Search for the cell housing the specified text and yield its [X, Y] center coordinate. 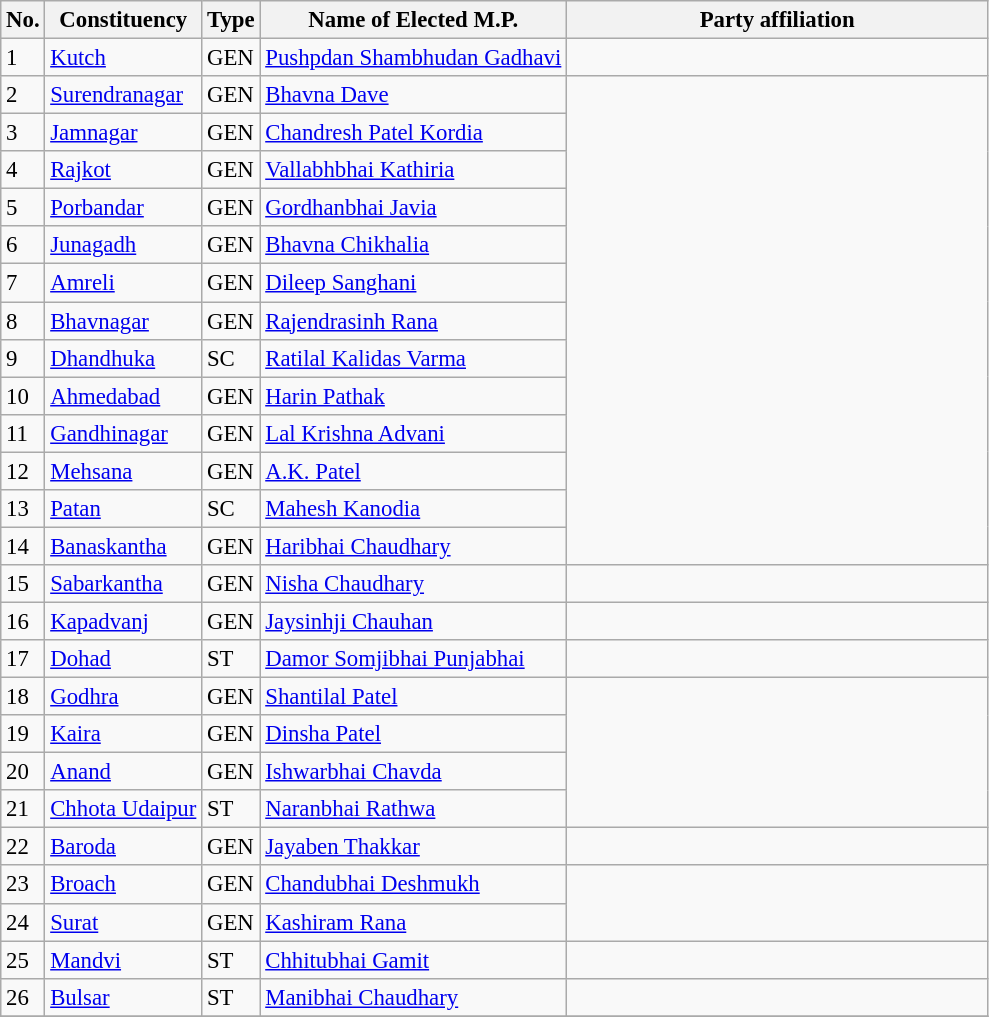
Porbandar [124, 208]
26 [23, 997]
24 [23, 922]
Junagadh [124, 245]
Naranbhai Rathwa [414, 809]
5 [23, 208]
21 [23, 809]
16 [23, 621]
6 [23, 245]
Surendranagar [124, 95]
Banaskantha [124, 546]
Rajkot [124, 170]
Anand [124, 772]
22 [23, 847]
17 [23, 659]
2 [23, 95]
Dinsha Patel [414, 734]
Harin Pathak [414, 396]
Chhitubhai Gamit [414, 960]
10 [23, 396]
20 [23, 772]
18 [23, 697]
Lal Krishna Advani [414, 433]
Ahmedabad [124, 396]
Jaysinhji Chauhan [414, 621]
Mehsana [124, 471]
14 [23, 546]
8 [23, 321]
Chandubhai Deshmukh [414, 885]
Patan [124, 509]
Bhavnagar [124, 321]
Kashiram Rana [414, 922]
Manibhai Chaudhary [414, 997]
Pushpdan Shambhudan Gadhavi [414, 58]
Kaira [124, 734]
Bhavna Dave [414, 95]
Constituency [124, 20]
7 [23, 283]
Broach [124, 885]
No. [23, 20]
Damor Somjibhai Punjabhai [414, 659]
Bulsar [124, 997]
Dhandhuka [124, 358]
9 [23, 358]
11 [23, 433]
Sabarkantha [124, 584]
13 [23, 509]
Rajendrasinh Rana [414, 321]
Mandvi [124, 960]
4 [23, 170]
Baroda [124, 847]
Mahesh Kanodia [414, 509]
Name of Elected M.P. [414, 20]
Dileep Sanghani [414, 283]
Gandhinagar [124, 433]
Kutch [124, 58]
Surat [124, 922]
Haribhai Chaudhary [414, 546]
1 [23, 58]
Jamnagar [124, 133]
Godhra [124, 697]
Chandresh Patel Kordia [414, 133]
Jayaben Thakkar [414, 847]
Ishwarbhai Chavda [414, 772]
Dohad [124, 659]
Shantilal Patel [414, 697]
Kapadvanj [124, 621]
Bhavna Chikhalia [414, 245]
Type [231, 20]
12 [23, 471]
23 [23, 885]
25 [23, 960]
A.K. Patel [414, 471]
Ratilal Kalidas Varma [414, 358]
Gordhanbhai Javia [414, 208]
Chhota Udaipur [124, 809]
19 [23, 734]
Nisha Chaudhary [414, 584]
15 [23, 584]
Vallabhbhai Kathiria [414, 170]
Amreli [124, 283]
Party affiliation [778, 20]
3 [23, 133]
